Scan for the cell matching the given text and deliver its [x, y] coordinate at center. 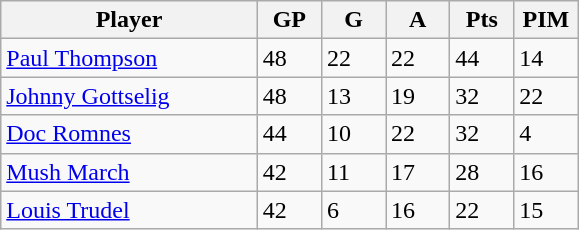
28 [482, 172]
Pts [482, 20]
4 [546, 134]
19 [418, 96]
PIM [546, 20]
A [418, 20]
Doc Romnes [130, 134]
6 [353, 210]
17 [418, 172]
G [353, 20]
Paul Thompson [130, 58]
13 [353, 96]
Player [130, 20]
14 [546, 58]
GP [289, 20]
Mush March [130, 172]
11 [353, 172]
15 [546, 210]
10 [353, 134]
Louis Trudel [130, 210]
Johnny Gottselig [130, 96]
